Provide the [x, y] coordinate of the cell's center where the given text is located.  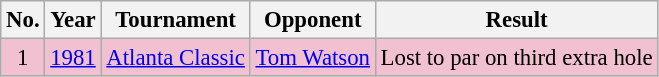
1981 [73, 58]
Lost to par on third extra hole [516, 58]
Tournament [176, 20]
Tom Watson [312, 58]
1 [23, 58]
Atlanta Classic [176, 58]
Result [516, 20]
Year [73, 20]
No. [23, 20]
Opponent [312, 20]
